Scan for the cell matching the given text and deliver its [X, Y] coordinate at center. 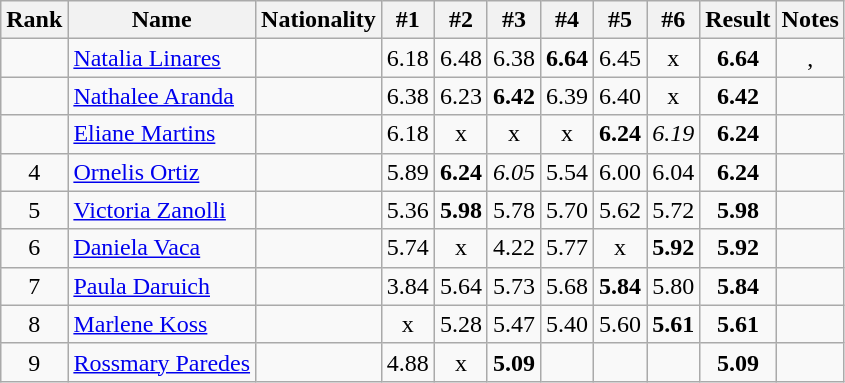
5.73 [514, 286]
#4 [566, 20]
5.70 [566, 210]
#1 [408, 20]
9 [34, 362]
6.39 [566, 96]
Rossmary Paredes [162, 362]
#3 [514, 20]
Natalia Linares [162, 58]
5.64 [460, 286]
Result [738, 20]
Paula Daruich [162, 286]
#2 [460, 20]
8 [34, 324]
4.22 [514, 248]
5.54 [566, 172]
6.19 [674, 134]
5.74 [408, 248]
4.88 [408, 362]
#5 [620, 20]
5.80 [674, 286]
4 [34, 172]
5.78 [514, 210]
7 [34, 286]
5.77 [566, 248]
Nathalee Aranda [162, 96]
6.45 [620, 58]
3.84 [408, 286]
Nationality [319, 20]
6.23 [460, 96]
Daniela Vaca [162, 248]
6 [34, 248]
6.05 [514, 172]
Eliane Martins [162, 134]
#6 [674, 20]
6.48 [460, 58]
5.36 [408, 210]
5.62 [620, 210]
5.89 [408, 172]
6.40 [620, 96]
5.60 [620, 324]
5.40 [566, 324]
5 [34, 210]
Victoria Zanolli [162, 210]
Ornelis Ortiz [162, 172]
5.47 [514, 324]
Notes [810, 20]
Marlene Koss [162, 324]
6.00 [620, 172]
6.04 [674, 172]
, [810, 58]
5.28 [460, 324]
5.68 [566, 286]
Rank [34, 20]
5.72 [674, 210]
Name [162, 20]
